Provide the [x, y] coordinate of the cell's center where the given text is located.  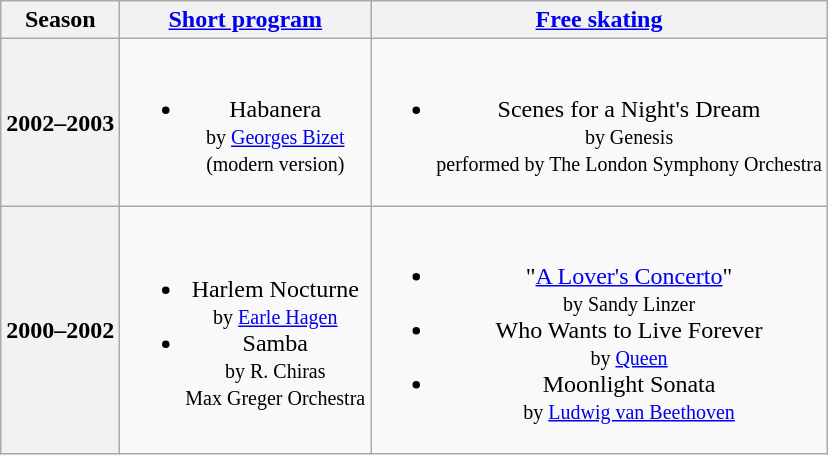
2002–2003 [60, 122]
Free skating [600, 20]
Scenes for a Night's Dream by Genesis performed by The London Symphony Orchestra [600, 122]
Season [60, 20]
"A Lover's Concerto" by Sandy Linzer Who Wants to Live Forever by Queen Moonlight Sonata by Ludwig van Beethoven [600, 330]
Harlem Nocturne by Earle Hagen Samba by R. Chiras Max Greger Orchestra [246, 330]
Short program [246, 20]
2000–2002 [60, 330]
Habanera by Georges Bizet (modern version) [246, 122]
